Locate the cell with the specified text and output its [x, y] center coordinate. 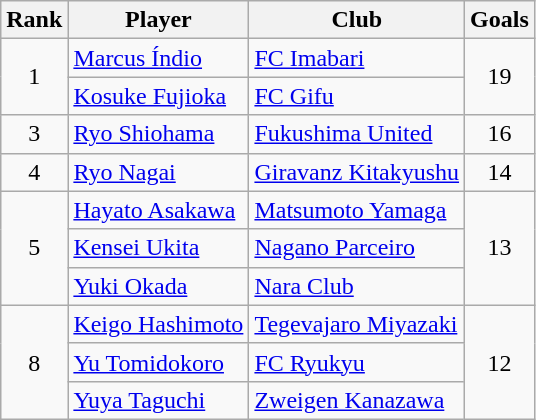
Fukushima United [357, 134]
Giravanz Kitakyushu [357, 172]
FC Gifu [357, 96]
Nara Club [357, 286]
Club [357, 20]
5 [34, 248]
Matsumoto Yamaga [357, 210]
Marcus Índio [158, 58]
8 [34, 362]
Keigo Hashimoto [158, 324]
1 [34, 77]
Rank [34, 20]
3 [34, 134]
Player [158, 20]
Yuki Okada [158, 286]
Goals [500, 20]
FC Ryukyu [357, 362]
Nagano Parceiro [357, 248]
Kensei Ukita [158, 248]
Yuya Taguchi [158, 400]
Ryo Shiohama [158, 134]
FC Imabari [357, 58]
19 [500, 77]
14 [500, 172]
4 [34, 172]
Zweigen Kanazawa [357, 400]
Kosuke Fujioka [158, 96]
16 [500, 134]
Hayato Asakawa [158, 210]
Ryo Nagai [158, 172]
Tegevajaro Miyazaki [357, 324]
12 [500, 362]
13 [500, 248]
Yu Tomidokoro [158, 362]
